Detect which cell encompasses the target text, then output its (x, y) center coordinate. 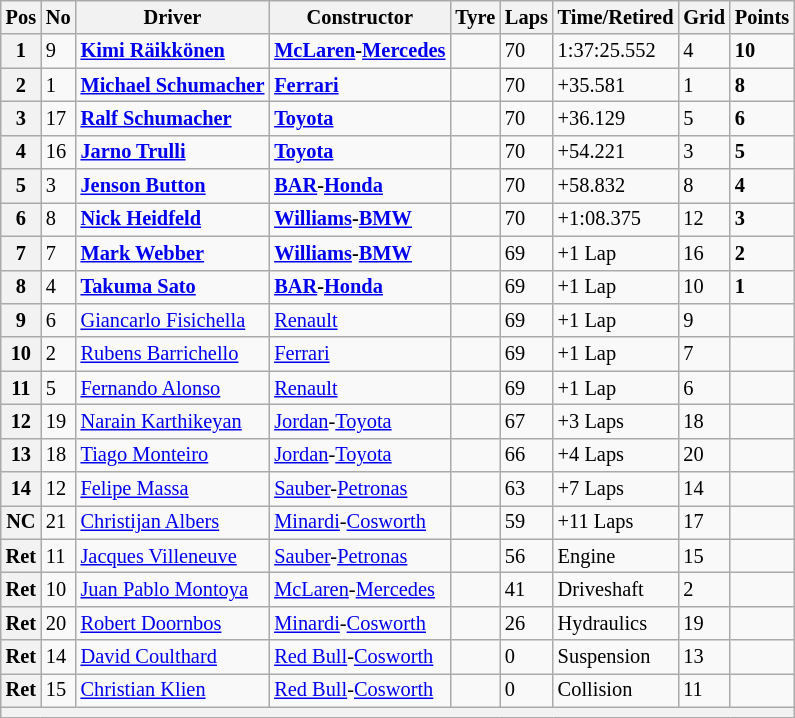
1:37:25.552 (616, 51)
Laps (526, 17)
Robert Doornbos (173, 623)
Jacques Villeneuve (173, 556)
41 (526, 589)
Pos (21, 17)
Ralf Schumacher (173, 118)
Kimi Räikkönen (173, 51)
67 (526, 421)
David Coulthard (173, 657)
Time/Retired (616, 17)
NC (21, 522)
Hydraulics (616, 623)
Nick Heidfeld (173, 219)
+54.221 (616, 152)
Jenson Button (173, 186)
Christijan Albers (173, 522)
Fernando Alonso (173, 388)
+3 Laps (616, 421)
Tyre (475, 17)
Driver (173, 17)
66 (526, 455)
Takuma Sato (173, 287)
Felipe Massa (173, 489)
+7 Laps (616, 489)
+58.832 (616, 186)
Points (762, 17)
+1:08.375 (616, 219)
Christian Klien (173, 690)
26 (526, 623)
Driveshaft (616, 589)
+4 Laps (616, 455)
Rubens Barrichello (173, 354)
Grid (704, 17)
56 (526, 556)
59 (526, 522)
63 (526, 489)
+35.581 (616, 85)
Mark Webber (173, 253)
Collision (616, 690)
Suspension (616, 657)
+11 Laps (616, 522)
Jarno Trulli (173, 152)
Engine (616, 556)
Giancarlo Fisichella (173, 320)
Michael Schumacher (173, 85)
+36.129 (616, 118)
Juan Pablo Montoya (173, 589)
Narain Karthikeyan (173, 421)
No (58, 17)
Tiago Monteiro (173, 455)
21 (58, 522)
Constructor (360, 17)
